For the text-containing cell, return its midpoint in (X, Y) coordinate format. 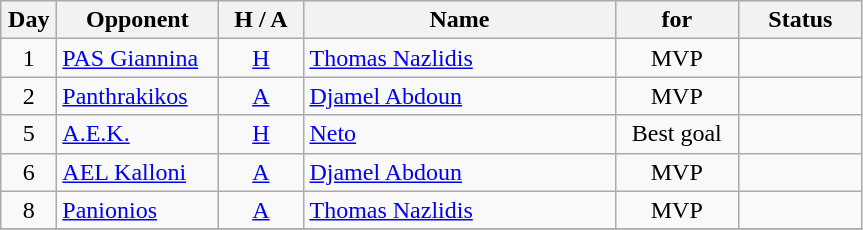
A.E.K. (138, 134)
6 (29, 172)
8 (29, 210)
Status (801, 20)
Panthrakikos (138, 96)
H / A (261, 20)
Panionios (138, 210)
PAS Giannina (138, 58)
5 (29, 134)
AEL Kalloni (138, 172)
Neto (460, 134)
Best goal (677, 134)
1 (29, 58)
Name (460, 20)
2 (29, 96)
for (677, 20)
Opponent (138, 20)
Day (29, 20)
